Determine the [x, y] coordinate at the center of the cell enclosing the given text.  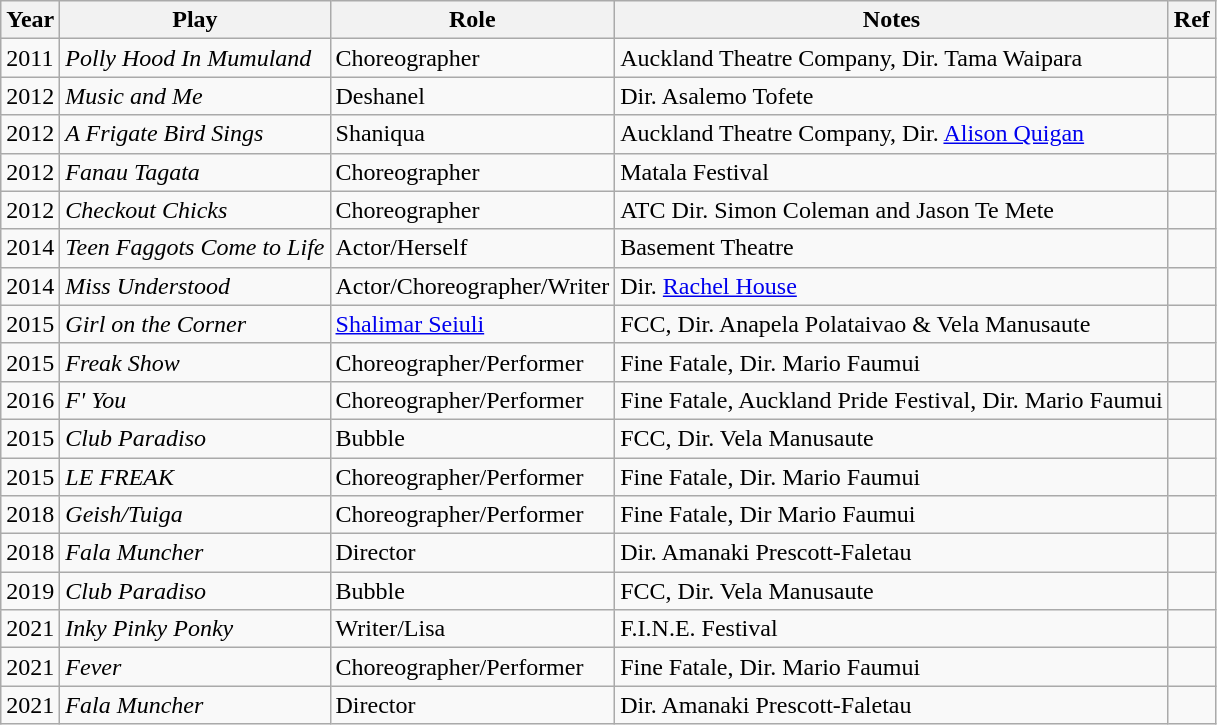
Teen Faggots Come to Life [195, 248]
Fanau Tagata [195, 172]
Inky Pinky Ponky [195, 629]
Freak Show [195, 362]
FCC, Dir. Anapela Polataivao & Vela Manusaute [892, 324]
Role [472, 20]
Actor/Herself [472, 248]
Checkout Chicks [195, 210]
Matala Festival [892, 172]
Music and Me [195, 96]
Dir. Asalemo Tofete [892, 96]
Play [195, 20]
2019 [30, 591]
LE FREAK [195, 477]
Actor/Choreographer/Writer [472, 286]
Geish/Tuiga [195, 515]
2011 [30, 58]
Writer/Lisa [472, 629]
F' You [195, 400]
Fine Fatale, Auckland Pride Festival, Dir. Mario Faumui [892, 400]
Shaniqua [472, 134]
Ref [1192, 20]
A Frigate Bird Sings [195, 134]
Basement Theatre [892, 248]
Fever [195, 667]
Auckland Theatre Company, Dir. Alison Quigan [892, 134]
Auckland Theatre Company, Dir. Tama Waipara [892, 58]
Fine Fatale, Dir Mario Faumui [892, 515]
2016 [30, 400]
Polly Hood In Mumuland [195, 58]
ATC Dir. Simon Coleman and Jason Te Mete [892, 210]
Notes [892, 20]
Dir. Rachel House [892, 286]
Girl on the Corner [195, 324]
F.I.N.E. Festival [892, 629]
Year [30, 20]
Shalimar Seiuli [472, 324]
Deshanel [472, 96]
Miss Understood [195, 286]
